Provide the (X, Y) coordinate of the cell's center where the given text is located.  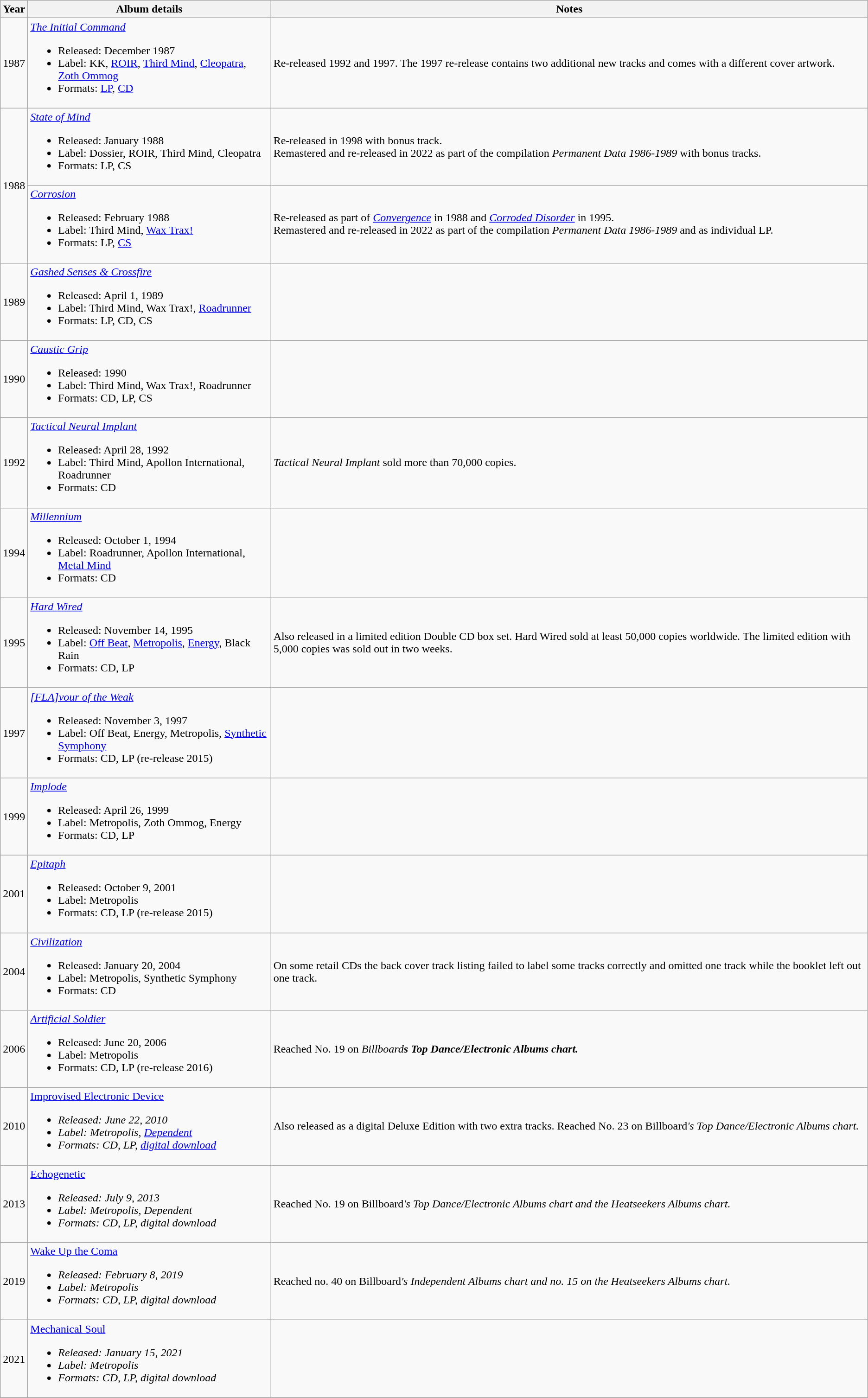
Notes (569, 9)
On some retail CDs the back cover track listing failed to label some tracks correctly and omitted one track while the booklet left out one track. (569, 972)
Reached No. 19 on Billboard's Top Dance/Electronic Albums chart and the Heatseekers Albums chart. (569, 1204)
2004 (14, 972)
2021 (14, 1359)
Tactical Neural Implant sold more than 70,000 copies. (569, 463)
Re-released in 1998 with bonus track.Remastered and re-released in 2022 as part of the compilation Permanent Data 1986-1989 with bonus tracks. (569, 147)
Gashed Senses & CrossfireReleased: April 1, 1989Label: Third Mind, Wax Trax!, RoadrunnerFormats: LP, CD, CS (149, 301)
[FLA]vour of the WeakReleased: November 3, 1997Label: Off Beat, Energy, Metropolis, Synthetic SymphonyFormats: CD, LP (re-release 2015) (149, 733)
State of MindReleased: January 1988Label: Dossier, ROIR, Third Mind, CleopatraFormats: LP, CS (149, 147)
Hard WiredReleased: November 14, 1995Label: Off Beat, Metropolis, Energy, Black RainFormats: CD, LP (149, 643)
Wake Up the ComaReleased: February 8, 2019Label: MetropolisFormats: CD, LP, digital download (149, 1282)
Artificial SoldierReleased: June 20, 2006Label: MetropolisFormats: CD, LP (re-release 2016) (149, 1049)
The Initial CommandReleased: December 1987Label: KK, ROIR, Third Mind, Cleopatra, Zoth OmmogFormats: LP, CD (149, 63)
Reached no. 40 on Billboard's Independent Albums chart and no. 15 on the Heatseekers Albums chart. (569, 1282)
CorrosionReleased: February 1988Label: Third Mind, Wax Trax!Formats: LP, CS (149, 224)
2010 (14, 1127)
1992 (14, 463)
Reached No. 19 on Billboards Top Dance/Electronic Albums chart. (569, 1049)
2019 (14, 1282)
Re-released 1992 and 1997. The 1997 re-release contains two additional new tracks and comes with a different cover artwork. (569, 63)
Tactical Neural ImplantReleased: April 28, 1992Label: Third Mind, Apollon International, RoadrunnerFormats: CD (149, 463)
CivilizationReleased: January 20, 2004Label: Metropolis, Synthetic SymphonyFormats: CD (149, 972)
EpitaphReleased: October 9, 2001Label: MetropolisFormats: CD, LP (re-release 2015) (149, 894)
Improvised Electronic DeviceReleased: June 22, 2010Label: Metropolis, DependentFormats: CD, LP, digital download (149, 1127)
EchogeneticReleased: July 9, 2013Label: Metropolis, DependentFormats: CD, LP, digital download (149, 1204)
ImplodeReleased: April 26, 1999Label: Metropolis, Zoth Ommog, EnergyFormats: CD, LP (149, 816)
2006 (14, 1049)
Album details (149, 9)
1990 (14, 379)
2001 (14, 894)
Also released as a digital Deluxe Edition with two extra tracks. Reached No. 23 on Billboard's Top Dance/Electronic Albums chart. (569, 1127)
1997 (14, 733)
Year (14, 9)
Mechanical SoulReleased: January 15, 2021Label: MetropolisFormats: CD, LP, digital download (149, 1359)
Caustic GripReleased: 1990Label: Third Mind, Wax Trax!, RoadrunnerFormats: CD, LP, CS (149, 379)
MillenniumReleased: October 1, 1994Label: Roadrunner, Apollon International, Metal MindFormats: CD (149, 553)
1988 (14, 185)
1995 (14, 643)
1989 (14, 301)
1987 (14, 63)
1994 (14, 553)
1999 (14, 816)
2013 (14, 1204)
